Scan for the cell matching the given text and deliver its [x, y] coordinate at center. 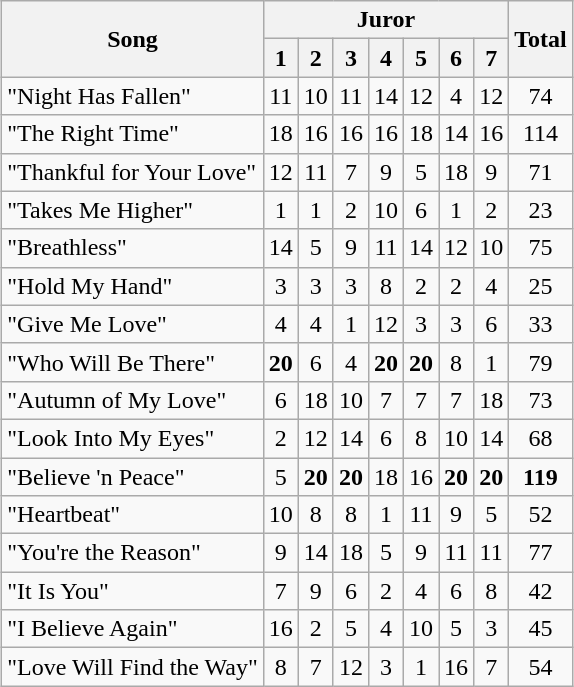
"Thankful for Your Love" [133, 172]
"Takes Me Higher" [133, 210]
"Look Into My Eyes" [133, 438]
Total [541, 39]
75 [541, 248]
77 [541, 553]
"Love Will Find the Way" [133, 667]
23 [541, 210]
71 [541, 172]
"Give Me Love" [133, 324]
Juror [386, 20]
"Believe 'n Peace" [133, 477]
45 [541, 629]
Song [133, 39]
42 [541, 591]
"You're the Reason" [133, 553]
52 [541, 515]
73 [541, 400]
54 [541, 667]
"The Right Time" [133, 134]
"Hold My Hand" [133, 286]
68 [541, 438]
"Heartbeat" [133, 515]
25 [541, 286]
"Breathless" [133, 248]
"Who Will Be There" [133, 362]
"I Believe Again" [133, 629]
74 [541, 96]
114 [541, 134]
"Night Has Fallen" [133, 96]
79 [541, 362]
119 [541, 477]
33 [541, 324]
"It Is You" [133, 591]
"Autumn of My Love" [133, 400]
